Find where the given text appears and provide that cell's center as [X, Y] coordinate. 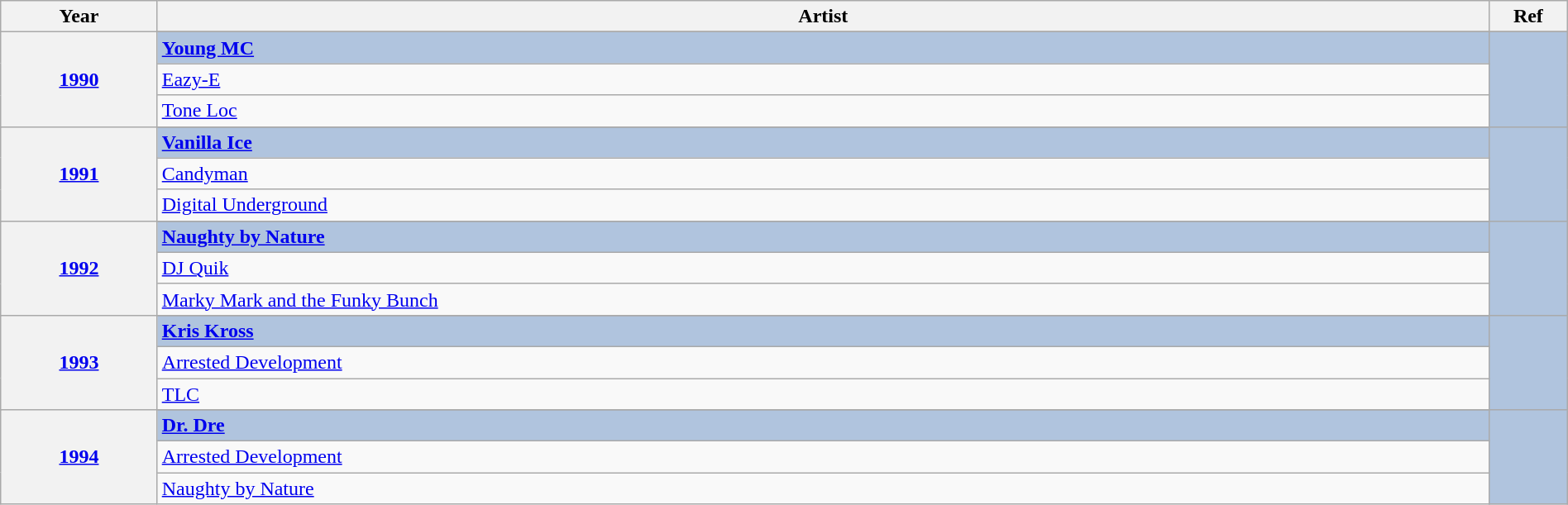
1992 [79, 268]
Dr. Dre [823, 426]
Year [79, 17]
1990 [79, 79]
Tone Loc [823, 111]
Marky Mark and the Funky Bunch [823, 299]
Digital Underground [823, 205]
DJ Quik [823, 268]
Ref [1528, 17]
1993 [79, 362]
Young MC [823, 48]
1991 [79, 174]
Kris Kross [823, 331]
Artist [823, 17]
Eazy-E [823, 79]
TLC [823, 394]
1994 [79, 457]
Candyman [823, 174]
Vanilla Ice [823, 142]
